Detect which cell encompasses the target text, then output its (X, Y) center coordinate. 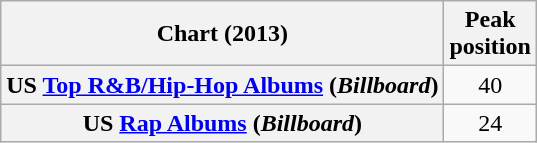
40 (490, 85)
Peakposition (490, 34)
US Top R&B/Hip-Hop Albums (Billboard) (222, 85)
US Rap Albums (Billboard) (222, 123)
24 (490, 123)
Chart (2013) (222, 34)
